Determine the (X, Y) coordinate at the center of the cell enclosing the given text.  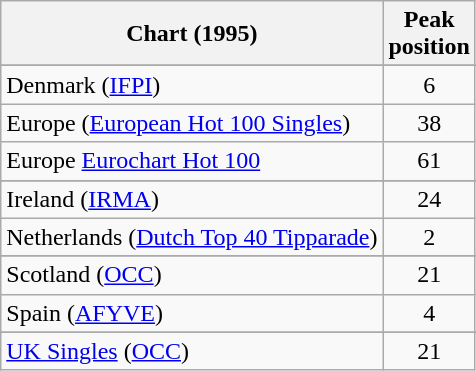
UK Singles (OCC) (192, 351)
Peakposition (429, 34)
Spain (AFYVE) (192, 313)
Ireland (IRMA) (192, 199)
Denmark (IFPI) (192, 85)
Scotland (OCC) (192, 275)
Chart (1995) (192, 34)
6 (429, 85)
61 (429, 161)
38 (429, 123)
24 (429, 199)
Europe (European Hot 100 Singles) (192, 123)
Europe Eurochart Hot 100 (192, 161)
4 (429, 313)
2 (429, 237)
Netherlands (Dutch Top 40 Tipparade) (192, 237)
